Search for the cell housing the specified text and yield its (X, Y) center coordinate. 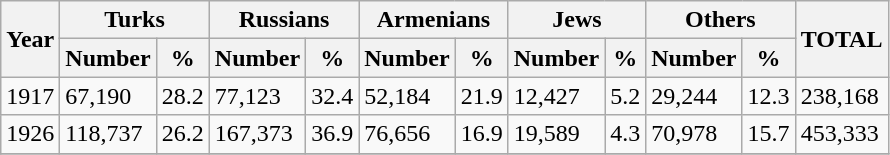
1917 (30, 96)
67,190 (108, 96)
29,244 (694, 96)
1926 (30, 134)
77,123 (257, 96)
Russians (284, 20)
238,168 (842, 96)
Turks (134, 20)
5.2 (626, 96)
32.4 (332, 96)
453,333 (842, 134)
Others (720, 20)
52,184 (407, 96)
167,373 (257, 134)
118,737 (108, 134)
21.9 (482, 96)
12,427 (556, 96)
12.3 (768, 96)
4.3 (626, 134)
15.7 (768, 134)
16.9 (482, 134)
36.9 (332, 134)
Jews (576, 20)
76,656 (407, 134)
TOTAL (842, 39)
19,589 (556, 134)
26.2 (182, 134)
Year (30, 39)
28.2 (182, 96)
70,978 (694, 134)
Armenians (434, 20)
